For the text-containing cell, return its midpoint in (x, y) coordinate format. 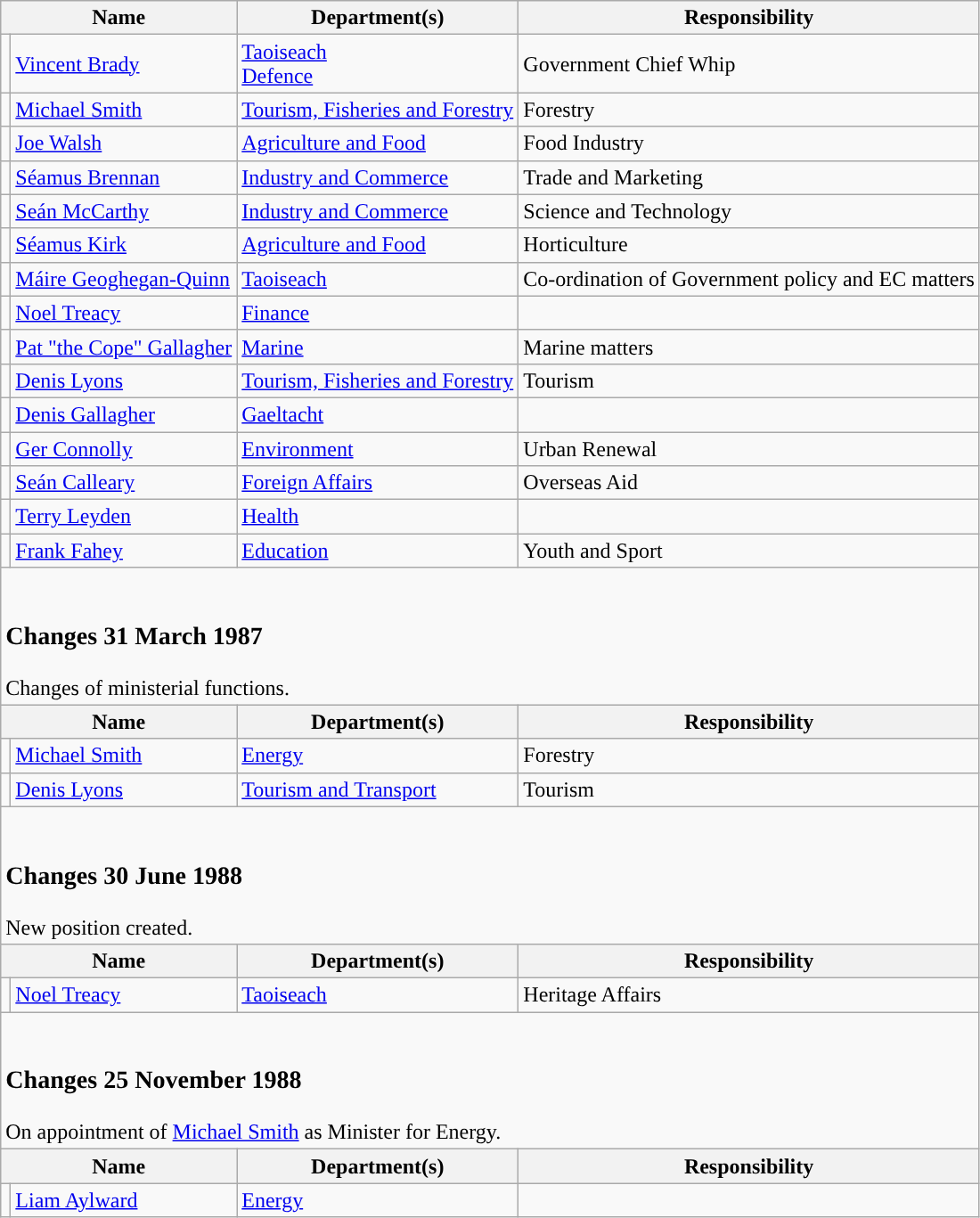
Vincent Brady (124, 64)
Séamus Brennan (124, 177)
Marine matters (749, 347)
Máire Geoghegan-Quinn (124, 279)
Ger Connolly (124, 448)
Environment (378, 448)
Changes 25 November 1988On appointment of Michael Smith as Minister for Energy. (490, 1081)
Denis Gallagher (124, 414)
Education (378, 551)
Horticulture (749, 245)
Séamus Kirk (124, 245)
Finance (378, 313)
Health (378, 517)
Pat "the Cope" Gallagher (124, 347)
Overseas Aid (749, 483)
Liam Aylward (124, 1200)
TaoiseachDefence (378, 64)
Tourism and Transport (378, 789)
Foreign Affairs (378, 483)
Changes 31 March 1987Changes of ministerial functions. (490, 636)
Government Chief Whip (749, 64)
Frank Fahey (124, 551)
Terry Leyden (124, 517)
Heritage Affairs (749, 994)
Changes 30 June 1988New position created. (490, 875)
Trade and Marketing (749, 177)
Seán Calleary (124, 483)
Marine (378, 347)
Gaeltacht (378, 414)
Food Industry (749, 143)
Co-ordination of Government policy and EC matters (749, 279)
Youth and Sport (749, 551)
Seán McCarthy (124, 211)
Joe Walsh (124, 143)
Science and Technology (749, 211)
Urban Renewal (749, 448)
